For the text-containing cell, return its midpoint in (x, y) coordinate format. 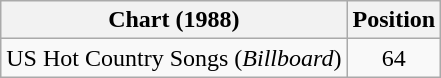
Position (394, 20)
Chart (1988) (174, 20)
US Hot Country Songs (Billboard) (174, 58)
64 (394, 58)
